Locate the cell with the specified text and output its [X, Y] center coordinate. 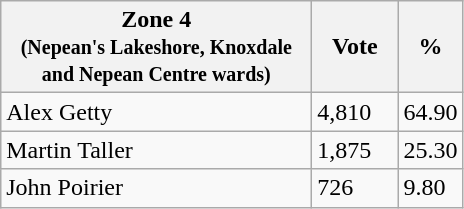
25.30 [430, 150]
Alex Getty [156, 112]
% [430, 47]
Zone 4 (Nepean's Lakeshore, Knoxdale and Nepean Centre wards) [156, 47]
9.80 [430, 188]
1,875 [355, 150]
Vote [355, 47]
4,810 [355, 112]
Martin Taller [156, 150]
726 [355, 188]
64.90 [430, 112]
John Poirier [156, 188]
